Return the (X, Y) coordinate for the center point of the cell that contains the specified text.  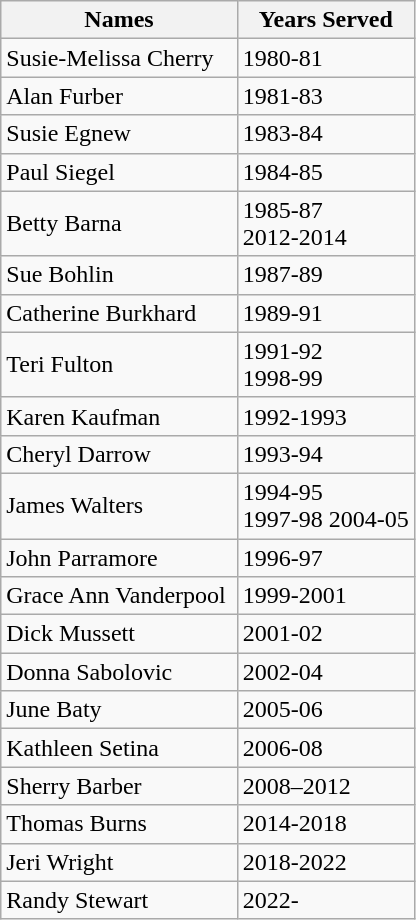
Susie-Melissa Cherry (120, 58)
1993-94 (326, 454)
2005-06 (326, 710)
2014-2018 (326, 824)
Sherry Barber (120, 786)
Karen Kaufman (120, 416)
Catherine Burkhard (120, 313)
Betty Barna (120, 224)
Paul Siegel (120, 172)
2001-02 (326, 634)
1991-921998-99 (326, 364)
Sue Bohlin (120, 275)
1989-91 (326, 313)
2006-08 (326, 748)
1994-951997-98 2004-05 (326, 506)
1984-85 (326, 172)
Dick Mussett (120, 634)
James Walters (120, 506)
Names (120, 20)
Jeri Wright (120, 862)
June Baty (120, 710)
2018-2022 (326, 862)
Thomas Burns (120, 824)
1996-97 (326, 557)
1999-2001 (326, 596)
Alan Furber (120, 96)
2002-04 (326, 672)
1992-1993 (326, 416)
Susie Egnew (120, 134)
Grace Ann Vanderpool (120, 596)
Cheryl Darrow (120, 454)
1985-872012-2014 (326, 224)
Teri Fulton (120, 364)
Years Served (326, 20)
1987-89 (326, 275)
Randy Stewart (120, 900)
Donna Sabolovic (120, 672)
1983-84 (326, 134)
Kathleen Setina (120, 748)
John Parramore (120, 557)
2022- (326, 900)
2008–2012 (326, 786)
1981-83 (326, 96)
1980-81 (326, 58)
